Scan for the cell matching the given text and deliver its [x, y] coordinate at center. 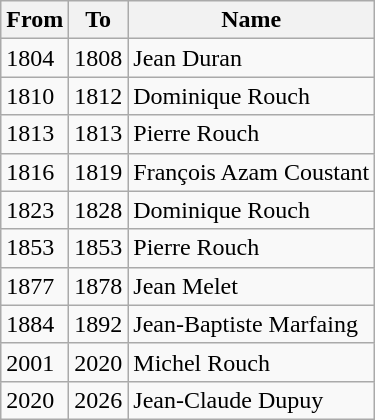
1812 [98, 96]
1816 [35, 172]
1892 [98, 324]
1804 [35, 58]
To [98, 20]
Michel Rouch [252, 362]
Name [252, 20]
1808 [98, 58]
1878 [98, 286]
Jean-Claude Dupuy [252, 400]
1819 [98, 172]
2001 [35, 362]
Jean-Baptiste Marfaing [252, 324]
1823 [35, 210]
2026 [98, 400]
From [35, 20]
Jean Melet [252, 286]
1810 [35, 96]
Jean Duran [252, 58]
François Azam Coustant [252, 172]
1884 [35, 324]
1828 [98, 210]
1877 [35, 286]
